Find where the given text appears and provide that cell's center as [x, y] coordinate. 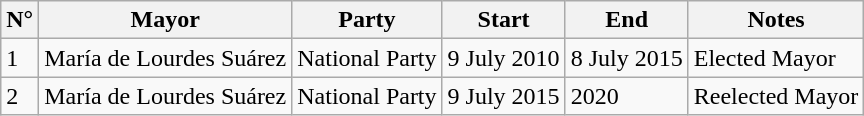
Reelected Mayor [776, 96]
9 July 2010 [504, 58]
Elected Mayor [776, 58]
Party [367, 20]
9 July 2015 [504, 96]
1 [20, 58]
8 July 2015 [626, 58]
Notes [776, 20]
2 [20, 96]
End [626, 20]
Mayor [166, 20]
Start [504, 20]
2020 [626, 96]
N° [20, 20]
